Search for the cell housing the specified text and yield its (x, y) center coordinate. 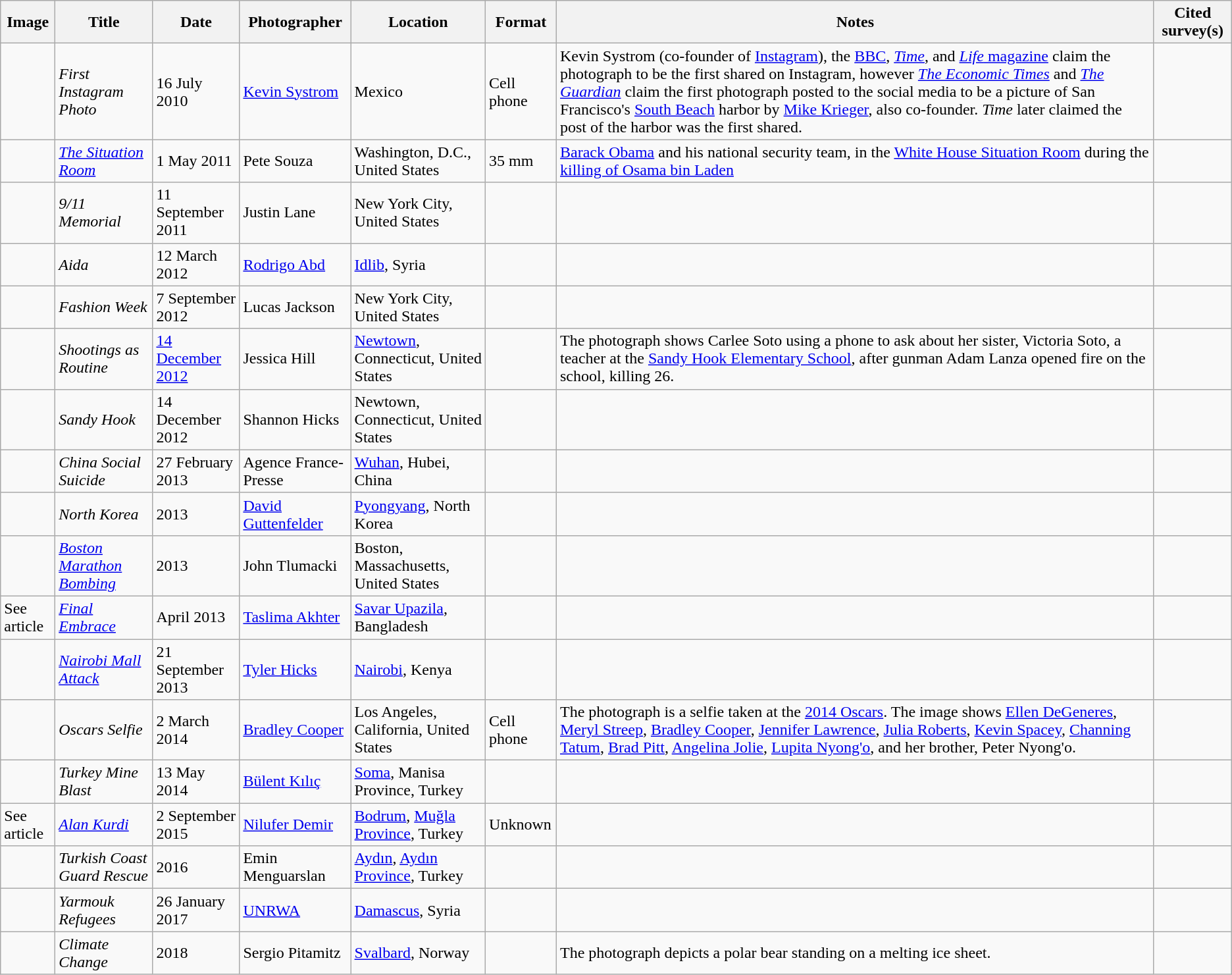
Bülent Kılıç (295, 782)
Notes (855, 22)
Wuhan, Hubei, China (419, 471)
Tyler Hicks (295, 669)
John Tlumacki (295, 566)
2018 (196, 953)
7 September 2012 (196, 307)
Location (419, 22)
Pyongyang, North Korea (419, 514)
Nairobi, Kenya (419, 669)
Format (521, 22)
2016 (196, 868)
Boston Marathon Bombing (104, 566)
Washington, D.C., United States (419, 161)
Bradley Cooper (295, 730)
Aydın, Aydın Province, Turkey (419, 868)
Title (104, 22)
Bodrum, Muğla Province, Turkey (419, 824)
Aida (104, 265)
Turkey Mine Blast (104, 782)
Sergio Pitamitz (295, 953)
Mexico (419, 92)
27 February 2013 (196, 471)
2 March 2014 (196, 730)
Emin Menguarslan (295, 868)
China Social Suicide (104, 471)
Jessica Hill (295, 359)
26 January 2017 (196, 910)
Image (28, 22)
Savar Upazila, Bangladesh (419, 618)
Lucas Jackson (295, 307)
Shootings as Routine (104, 359)
Date (196, 22)
35 mm (521, 161)
Los Angeles, California, United States (419, 730)
16 July 2010 (196, 92)
Soma, Manisa Province, Turkey (419, 782)
Agence France-Presse (295, 471)
Unknown (521, 824)
Damascus, Syria (419, 910)
1 May 2011 (196, 161)
Taslima Akhter (295, 618)
Pete Souza (295, 161)
The photograph depicts a polar bear standing on a melting ice sheet. (855, 953)
Alan Kurdi (104, 824)
Fashion Week (104, 307)
April 2013 (196, 618)
11 September 2011 (196, 213)
Justin Lane (295, 213)
The Situation Room (104, 161)
Final Embrace (104, 618)
UNRWA (295, 910)
Sandy Hook (104, 419)
12 March 2012 (196, 265)
Rodrigo Abd (295, 265)
North Korea (104, 514)
2 September 2015 (196, 824)
David Guttenfelder (295, 514)
Turkish Coast Guard Rescue (104, 868)
Nilufer Demir (295, 824)
9/11 Memorial (104, 213)
Oscars Selfie (104, 730)
Svalbard, Norway (419, 953)
Yarmouk Refugees (104, 910)
Cited survey(s) (1193, 22)
Shannon Hicks (295, 419)
13 May 2014 (196, 782)
Climate Change (104, 953)
Kevin Systrom (295, 92)
Boston, Massachusetts, United States (419, 566)
21 September 2013 (196, 669)
Barack Obama and his national security team, in the White House Situation Room during the killing of Osama bin Laden (855, 161)
First Instagram Photo (104, 92)
Nairobi Mall Attack (104, 669)
Photographer (295, 22)
Idlib, Syria (419, 265)
